Capture the cell that displays the provided text and extract its (x, y) central coordinate. 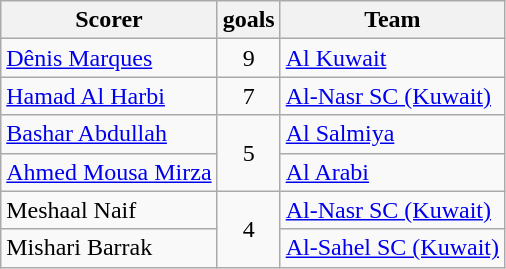
goals (248, 20)
Al Arabi (392, 172)
Scorer (109, 20)
7 (248, 96)
Dênis Marques (109, 58)
Team (392, 20)
Meshaal Naif (109, 210)
Al-Sahel SC (Kuwait) (392, 248)
Bashar Abdullah (109, 134)
Ahmed Mousa Mirza (109, 172)
4 (248, 229)
9 (248, 58)
Al Salmiya (392, 134)
5 (248, 153)
Mishari Barrak (109, 248)
Hamad Al Harbi (109, 96)
Al Kuwait (392, 58)
